Return the [X, Y] coordinate for the center point of the cell that contains the specified text.  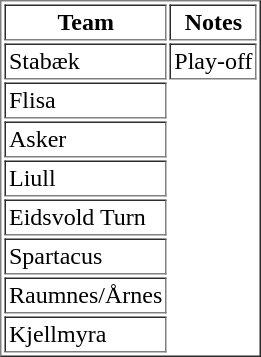
Play-off [214, 62]
Flisa [85, 100]
Eidsvold Turn [85, 218]
Stabæk [85, 62]
Team [85, 22]
Raumnes/Årnes [85, 296]
Spartacus [85, 256]
Notes [214, 22]
Asker [85, 140]
Kjellmyra [85, 334]
Liull [85, 178]
